Return the [x, y] coordinate for the center point of the cell that contains the specified text.  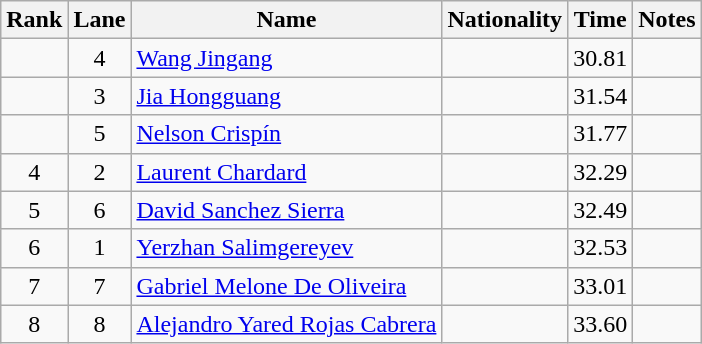
32.49 [600, 210]
2 [100, 172]
Nelson Crispín [286, 134]
Gabriel Melone De Oliveira [286, 286]
Name [286, 20]
31.54 [600, 96]
Laurent Chardard [286, 172]
31.77 [600, 134]
30.81 [600, 58]
32.53 [600, 248]
33.60 [600, 324]
32.29 [600, 172]
Jia Hongguang [286, 96]
Wang Jingang [286, 58]
Rank [34, 20]
Alejandro Yared Rojas Cabrera [286, 324]
David Sanchez Sierra [286, 210]
3 [100, 96]
33.01 [600, 286]
Lane [100, 20]
Notes [667, 20]
Time [600, 20]
Yerzhan Salimgereyev [286, 248]
Nationality [505, 20]
1 [100, 248]
